From the cell containing the given text, extract its center point as [X, Y] coordinate. 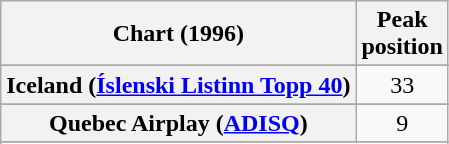
33 [402, 85]
Quebec Airplay (ADISQ) [178, 123]
Peakposition [402, 34]
Chart (1996) [178, 34]
9 [402, 123]
Iceland (Íslenski Listinn Topp 40) [178, 85]
